Scan for the cell matching the given text and deliver its (x, y) coordinate at center. 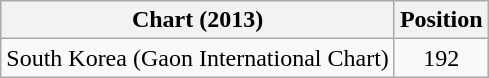
192 (441, 58)
South Korea (Gaon International Chart) (198, 58)
Position (441, 20)
Chart (2013) (198, 20)
